Provide the (X, Y) coordinate of the cell's center where the given text is located.  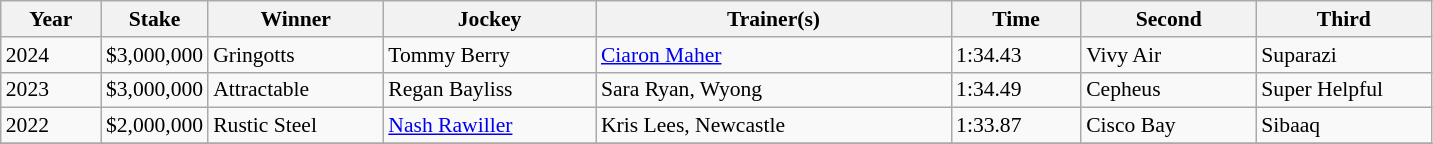
Trainer(s) (774, 19)
Rustic Steel (296, 126)
Cisco Bay (1168, 126)
Vivy Air (1168, 55)
Sibaaq (1344, 126)
Attractable (296, 90)
Regan Bayliss (490, 90)
$2,000,000 (154, 126)
Time (1016, 19)
Cepheus (1168, 90)
1:34.49 (1016, 90)
Winner (296, 19)
Year (51, 19)
Jockey (490, 19)
2024 (51, 55)
1:34.43 (1016, 55)
2022 (51, 126)
Nash Rawiller (490, 126)
Third (1344, 19)
Super Helpful (1344, 90)
Kris Lees, Newcastle (774, 126)
Gringotts (296, 55)
1:33.87 (1016, 126)
Second (1168, 19)
Sara Ryan, Wyong (774, 90)
Stake (154, 19)
Ciaron Maher (774, 55)
Tommy Berry (490, 55)
Suparazi (1344, 55)
2023 (51, 90)
